Identify which cell holds the provided text, then report its (X, Y) central coordinate. 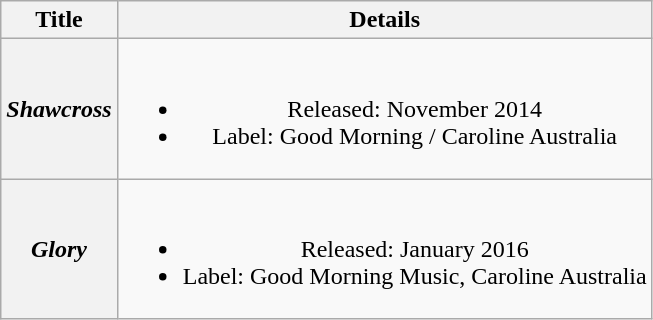
Shawcross (59, 109)
Title (59, 20)
Details (384, 20)
Glory (59, 249)
Released: January 2016Label: Good Morning Music, Caroline Australia (384, 249)
Released: November 2014Label: Good Morning / Caroline Australia (384, 109)
